Find where the given text appears and provide that cell's center as (x, y) coordinate. 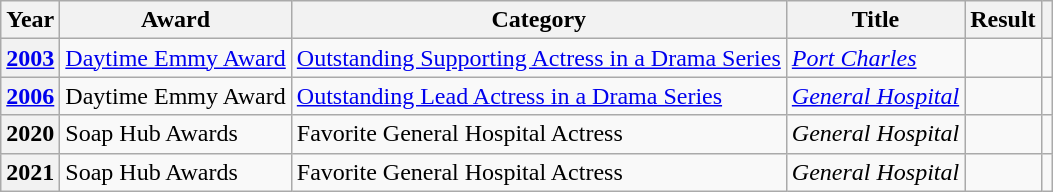
2003 (30, 58)
Outstanding Lead Actress in a Drama Series (538, 96)
Year (30, 20)
Outstanding Supporting Actress in a Drama Series (538, 58)
2006 (30, 96)
Result (1003, 20)
Port Charles (875, 58)
Category (538, 20)
2021 (30, 172)
Title (875, 20)
2020 (30, 134)
Award (176, 20)
